Extract the (x, y) coordinate from the center of the cell holding the provided text.  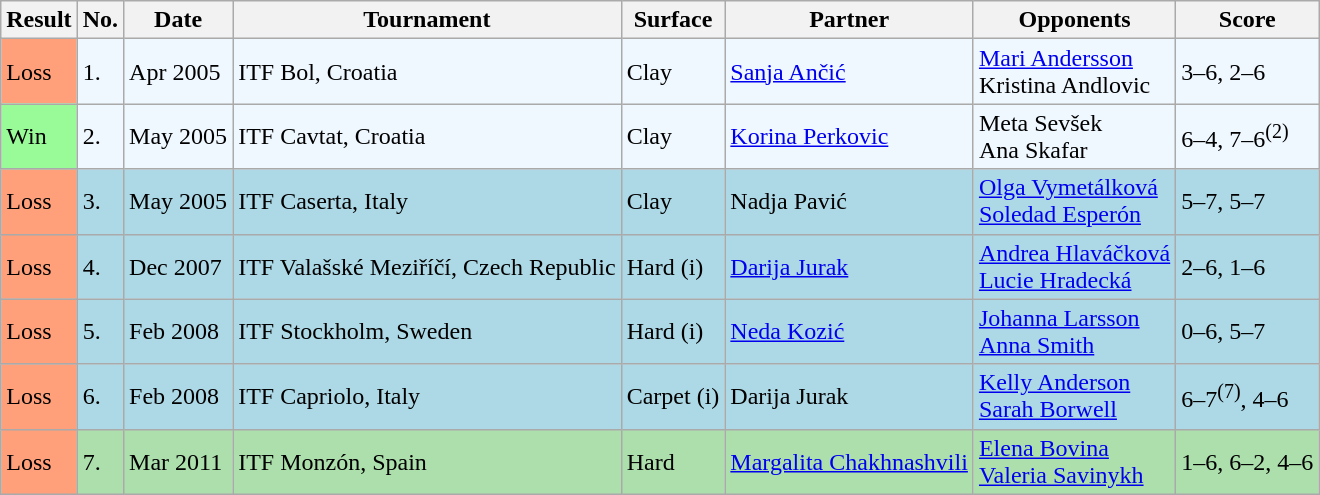
Johanna Larsson Anna Smith (1074, 332)
ITF Valašské Meziříčí, Czech Republic (428, 266)
Result (39, 20)
ITF Stockholm, Sweden (428, 332)
Korina Perkovic (850, 136)
Tournament (428, 20)
ITF Bol, Croatia (428, 72)
Score (1248, 20)
Date (178, 20)
Margalita Chakhnashvili (850, 462)
Dec 2007 (178, 266)
3–6, 2–6 (1248, 72)
Mar 2011 (178, 462)
Win (39, 136)
Neda Kozić (850, 332)
Nadja Pavić (850, 202)
5. (100, 332)
5–7, 5–7 (1248, 202)
6–4, 7–6(2) (1248, 136)
ITF Caserta, Italy (428, 202)
7. (100, 462)
ITF Monzón, Spain (428, 462)
Carpet (i) (673, 396)
Mari Andersson Kristina Andlovic (1074, 72)
Meta Sevšek Ana Skafar (1074, 136)
Surface (673, 20)
Olga Vymetálková Soledad Esperón (1074, 202)
Hard (673, 462)
1–6, 6–2, 4–6 (1248, 462)
No. (100, 20)
Andrea Hlaváčková Lucie Hradecká (1074, 266)
2. (100, 136)
Elena Bovina Valeria Savinykh (1074, 462)
4. (100, 266)
ITF Capriolo, Italy (428, 396)
ITF Cavtat, Croatia (428, 136)
Opponents (1074, 20)
Kelly Anderson Sarah Borwell (1074, 396)
6–7(7), 4–6 (1248, 396)
6. (100, 396)
Apr 2005 (178, 72)
Partner (850, 20)
1. (100, 72)
Sanja Ančić (850, 72)
2–6, 1–6 (1248, 266)
3. (100, 202)
0–6, 5–7 (1248, 332)
